Detect which cell encompasses the target text, then output its [X, Y] center coordinate. 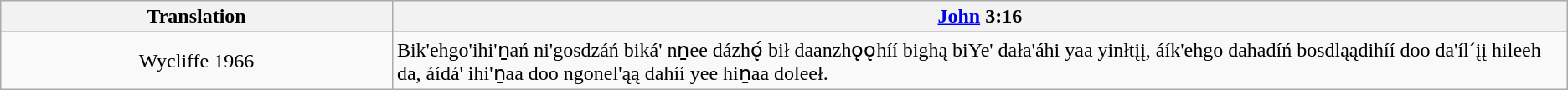
John 3:16 [980, 17]
Wycliffe 1966 [197, 61]
Translation [197, 17]
